Scan for the cell matching the given text and deliver its [X, Y] coordinate at center. 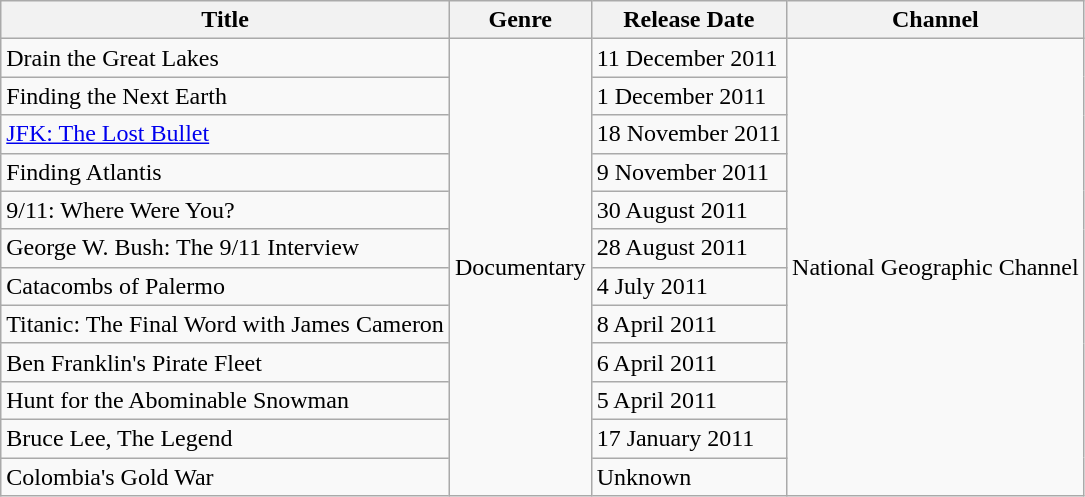
Release Date [688, 20]
4 July 2011 [688, 286]
5 April 2011 [688, 400]
17 January 2011 [688, 438]
Catacombs of Palermo [226, 286]
6 April 2011 [688, 362]
11 December 2011 [688, 58]
28 August 2011 [688, 248]
JFK: The Lost Bullet [226, 134]
Drain the Great Lakes [226, 58]
Ben Franklin's Pirate Fleet [226, 362]
30 August 2011 [688, 210]
9/11: Where Were You? [226, 210]
Title [226, 20]
Hunt for the Abominable Snowman [226, 400]
9 November 2011 [688, 172]
Finding the Next Earth [226, 96]
Titanic: The Final Word with James Cameron [226, 324]
1 December 2011 [688, 96]
8 April 2011 [688, 324]
Documentary [520, 268]
Finding Atlantis [226, 172]
18 November 2011 [688, 134]
Genre [520, 20]
Colombia's Gold War [226, 477]
National Geographic Channel [936, 268]
Channel [936, 20]
Unknown [688, 477]
George W. Bush: The 9/11 Interview [226, 248]
Bruce Lee, The Legend [226, 438]
